Find where the given text appears and provide that cell's center as (x, y) coordinate. 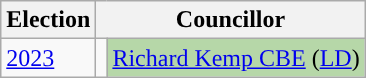
Election (48, 20)
Richard Kemp CBE (LD) (236, 58)
2023 (48, 58)
Councillor (230, 20)
